Search for the cell housing the specified text and yield its [X, Y] center coordinate. 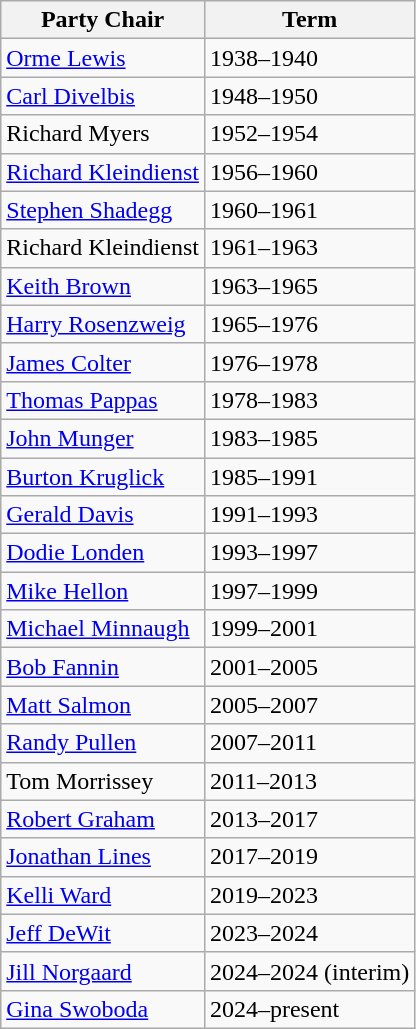
1978–1983 [309, 400]
Term [309, 20]
1985–1991 [309, 477]
Michael Minnaugh [103, 629]
2017–2019 [309, 857]
Jonathan Lines [103, 857]
Jill Norgaard [103, 971]
1993–1997 [309, 553]
Burton Kruglick [103, 477]
Dodie Londen [103, 553]
2019–2023 [309, 895]
2007–2011 [309, 743]
1991–1993 [309, 515]
Stephen Shadegg [103, 210]
Mike Hellon [103, 591]
Tom Morrissey [103, 781]
1963–1965 [309, 286]
1999–2001 [309, 629]
Kelli Ward [103, 895]
Orme Lewis [103, 58]
2013–2017 [309, 819]
2024–present [309, 1009]
1948–1950 [309, 96]
Gina Swoboda [103, 1009]
John Munger [103, 438]
1983–1985 [309, 438]
1965–1976 [309, 324]
1956–1960 [309, 172]
1952–1954 [309, 134]
Richard Myers [103, 134]
Harry Rosenzweig [103, 324]
Bob Fannin [103, 667]
1961–1963 [309, 248]
2001–2005 [309, 667]
1938–1940 [309, 58]
2024–2024 (interim) [309, 971]
Thomas Pappas [103, 400]
1997–1999 [309, 591]
2023–2024 [309, 933]
Randy Pullen [103, 743]
2005–2007 [309, 705]
Jeff DeWit [103, 933]
1976–1978 [309, 362]
Carl Divelbis [103, 96]
1960–1961 [309, 210]
2011–2013 [309, 781]
Keith Brown [103, 286]
Robert Graham [103, 819]
Matt Salmon [103, 705]
Gerald Davis [103, 515]
Party Chair [103, 20]
James Colter [103, 362]
